Capture the cell that displays the provided text and extract its (x, y) central coordinate. 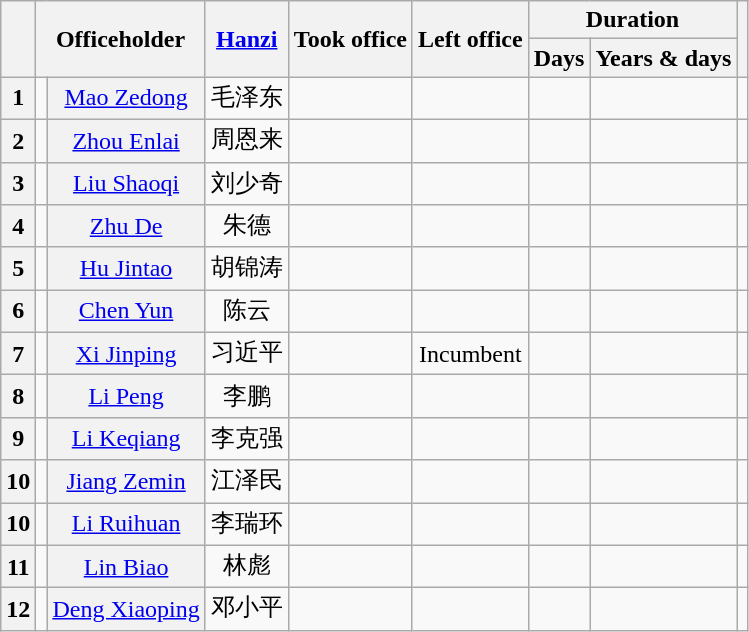
5 (18, 268)
Zhu De (126, 226)
Took office (350, 39)
1 (18, 98)
Days (559, 58)
Zhou Enlai (126, 140)
李鹏 (246, 396)
Mao Zedong (126, 98)
朱德 (246, 226)
Li Ruihuan (126, 524)
Xi Jinping (126, 354)
陈云 (246, 312)
Duration (632, 20)
Officeholder (120, 39)
Years & days (664, 58)
Liu Shaoqi (126, 184)
刘少奇 (246, 184)
周恩来 (246, 140)
Jiang Zemin (126, 482)
Chen Yun (126, 312)
邓小平 (246, 610)
2 (18, 140)
Lin Biao (126, 566)
李克强 (246, 438)
江泽民 (246, 482)
9 (18, 438)
胡锦涛 (246, 268)
12 (18, 610)
Hu Jintao (126, 268)
3 (18, 184)
Incumbent (470, 354)
4 (18, 226)
Hanzi (246, 39)
林彪 (246, 566)
Deng Xiaoping (126, 610)
习近平 (246, 354)
7 (18, 354)
Li Peng (126, 396)
毛泽东 (246, 98)
6 (18, 312)
李瑞环 (246, 524)
Li Keqiang (126, 438)
11 (18, 566)
Left office (470, 39)
8 (18, 396)
